Return [X, Y] of the center of cell containing provided text 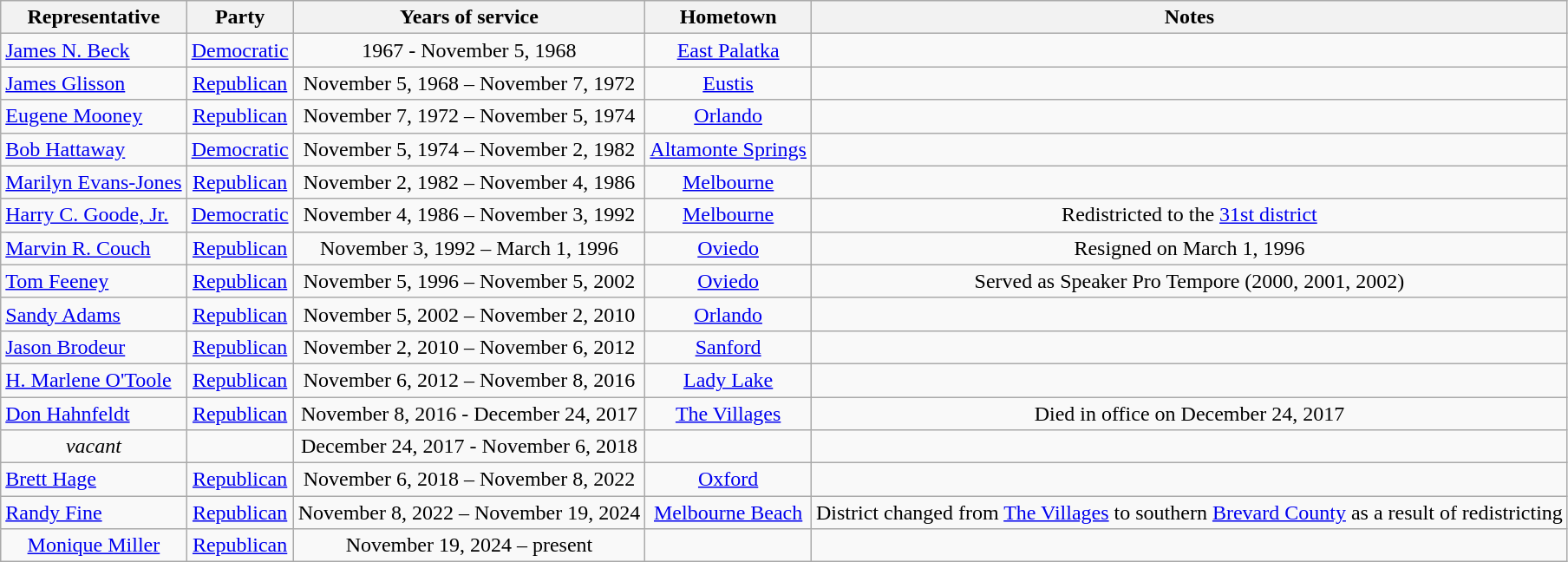
Died in office on December 24, 2017 [1189, 414]
Don Hahnfeldt [94, 414]
Years of service [469, 17]
The Villages [728, 414]
1967 - November 5, 1968 [469, 50]
Oxford [728, 480]
November 5, 1974 – November 2, 1982 [469, 149]
vacant [94, 447]
November 8, 2016 - December 24, 2017 [469, 414]
Randy Fine [94, 513]
East Palatka [728, 50]
Altamonte Springs [728, 149]
Resigned on March 1, 1996 [1189, 248]
Marilyn Evans-Jones [94, 182]
Jason Brodeur [94, 347]
November 6, 2018 – November 8, 2022 [469, 480]
Brett Hage [94, 480]
Melbourne Beach [728, 513]
November 4, 1986 – November 3, 1992 [469, 215]
James Glisson [94, 83]
Harry C. Goode, Jr. [94, 215]
Served as Speaker Pro Tempore (2000, 2001, 2002) [1189, 281]
H. Marlene O'Toole [94, 380]
Marvin R. Couch [94, 248]
November 19, 2024 – present [469, 546]
Sanford [728, 347]
Lady Lake [728, 380]
November 6, 2012 – November 8, 2016 [469, 380]
Eugene Mooney [94, 116]
November 3, 1992 – March 1, 1996 [469, 248]
Representative [94, 17]
Hometown [728, 17]
November 5, 2002 – November 2, 2010 [469, 314]
November 8, 2022 – November 19, 2024 [469, 513]
Tom Feeney [94, 281]
Sandy Adams [94, 314]
Eustis [728, 83]
Monique Miller [94, 546]
November 5, 1968 – November 7, 1972 [469, 83]
James N. Beck [94, 50]
Notes [1189, 17]
Redistricted to the 31st district [1189, 215]
December 24, 2017 - November 6, 2018 [469, 447]
November 2, 2010 – November 6, 2012 [469, 347]
November 2, 1982 – November 4, 1986 [469, 182]
November 5, 1996 – November 5, 2002 [469, 281]
Party [239, 17]
Bob Hattaway [94, 149]
November 7, 1972 – November 5, 1974 [469, 116]
District changed from The Villages to southern Brevard County as a result of redistricting [1189, 513]
